Return the [X, Y] coordinate for the center point of the cell that contains the specified text.  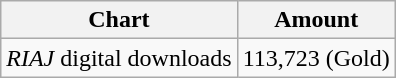
Amount [316, 20]
RIAJ digital downloads [119, 58]
Chart [119, 20]
113,723 (Gold) [316, 58]
